Determine the [X, Y] coordinate at the center of the cell enclosing the given text.  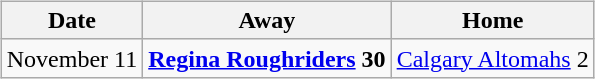
Regina Roughriders 30 [267, 58]
November 11 [72, 58]
Calgary Altomahs 2 [492, 58]
Home [492, 20]
Date [72, 20]
Away [267, 20]
